Scan for the cell matching the given text and deliver its [x, y] coordinate at center. 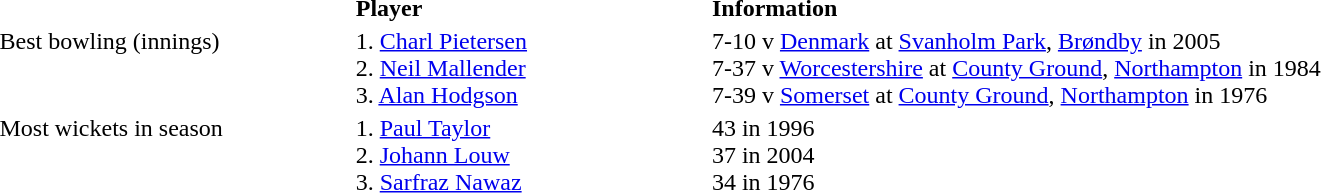
1. Charl Pietersen2. Neil Mallender3. Alan Hodgson [530, 68]
